Scan for the cell matching the given text and deliver its (X, Y) coordinate at center. 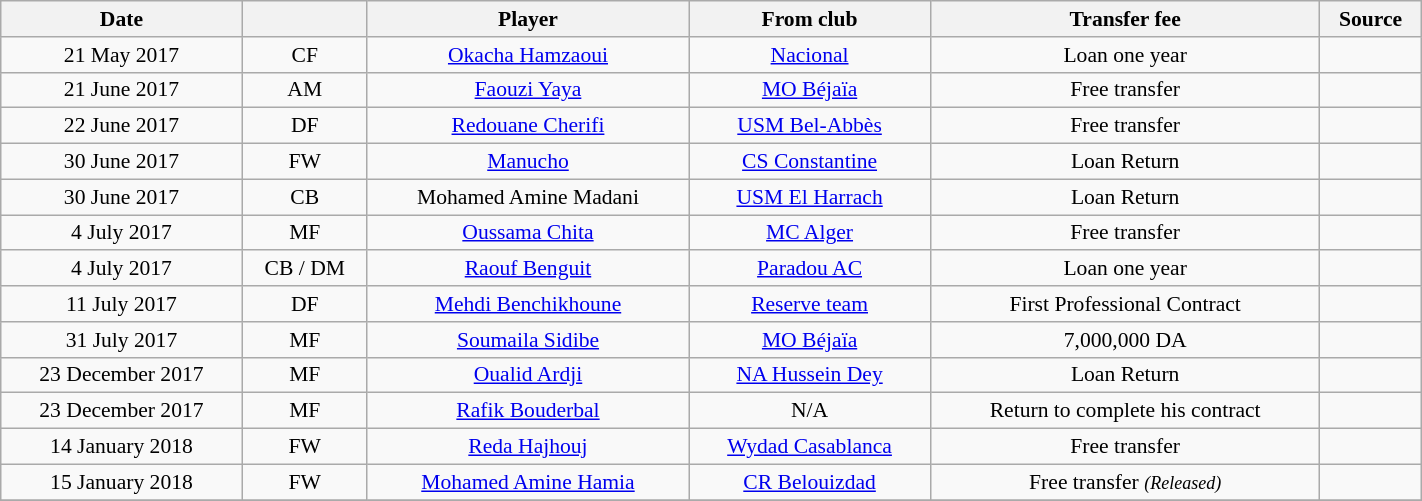
Free transfer (Released) (1126, 482)
Source (1371, 19)
Player (528, 19)
First Professional Contract (1126, 304)
AM (304, 90)
Return to complete his contract (1126, 411)
Oussama Chita (528, 233)
NA Hussein Dey (810, 375)
11 July 2017 (122, 304)
Oualid Ardji (528, 375)
Rafik Bouderbal (528, 411)
22 June 2017 (122, 126)
Soumaila Sidibe (528, 340)
Faouzi Yaya (528, 90)
CB / DM (304, 269)
21 June 2017 (122, 90)
N/A (810, 411)
CR Belouizdad (810, 482)
Reda Hajhouj (528, 447)
MC Alger (810, 233)
Manucho (528, 162)
7,000,000 DA (1126, 340)
14 January 2018 (122, 447)
CF (304, 55)
CS Constantine (810, 162)
Mehdi Benchikhoune (528, 304)
Nacional (810, 55)
Reserve team (810, 304)
Mohamed Amine Hamia (528, 482)
Raouf Benguit (528, 269)
From club (810, 19)
USM Bel-Abbès (810, 126)
Wydad Casablanca (810, 447)
15 January 2018 (122, 482)
CB (304, 197)
21 May 2017 (122, 55)
Paradou AC (810, 269)
Transfer fee (1126, 19)
31 July 2017 (122, 340)
Date (122, 19)
Redouane Cherifi (528, 126)
USM El Harrach (810, 197)
Okacha Hamzaoui (528, 55)
Mohamed Amine Madani (528, 197)
